Find where the given text appears and provide that cell's center as (x, y) coordinate. 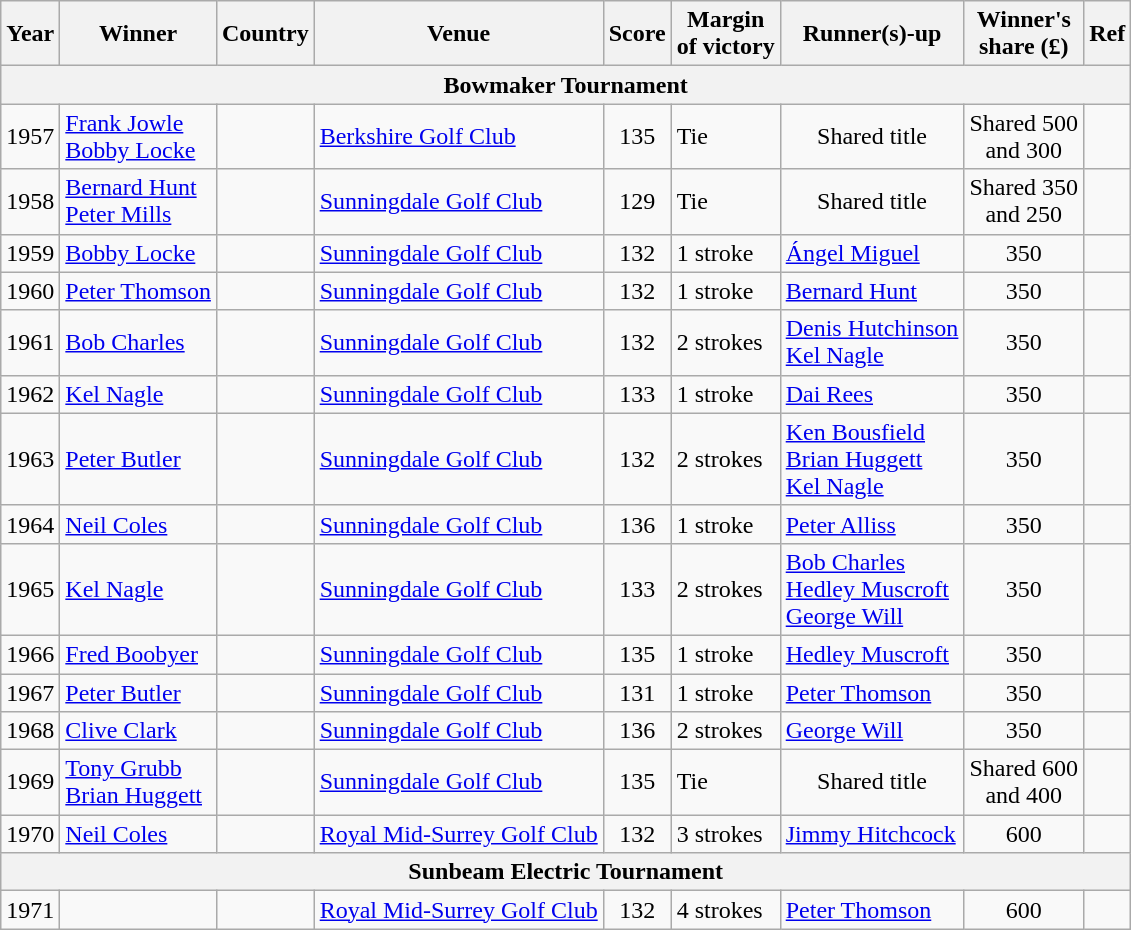
Country (265, 34)
Shared 600and 400 (1024, 782)
1961 (30, 342)
Winner (138, 34)
Venue (458, 34)
Bobby Locke (138, 253)
Ángel Miguel (872, 253)
Marginof victory (726, 34)
Hedley Muscroft (872, 654)
4 strokes (726, 910)
Jimmy Hitchcock (872, 834)
Ken Bousfield Brian Huggett Kel Nagle (872, 459)
1968 (30, 731)
Ref (1108, 34)
1967 (30, 693)
1960 (30, 291)
George Will (872, 731)
Denis Hutchinson Kel Nagle (872, 342)
Berkshire Golf Club (458, 136)
1966 (30, 654)
Peter Alliss (872, 524)
3 strokes (726, 834)
1964 (30, 524)
129 (637, 202)
Sunbeam Electric Tournament (566, 872)
Frank JowleBobby Locke (138, 136)
1969 (30, 782)
1971 (30, 910)
Shared 350and 250 (1024, 202)
Bob Charles Hedley Muscroft George Will (872, 589)
Year (30, 34)
Score (637, 34)
Shared 500and 300 (1024, 136)
Bob Charles (138, 342)
Dai Rees (872, 394)
Bernard HuntPeter Mills (138, 202)
1958 (30, 202)
1957 (30, 136)
131 (637, 693)
Tony GrubbBrian Huggett (138, 782)
Runner(s)-up (872, 34)
Fred Boobyer (138, 654)
Winner'sshare (£) (1024, 34)
Bowmaker Tournament (566, 85)
1965 (30, 589)
1959 (30, 253)
1970 (30, 834)
1963 (30, 459)
Bernard Hunt (872, 291)
Clive Clark (138, 731)
1962 (30, 394)
